Capture the cell that displays the provided text and extract its [x, y] central coordinate. 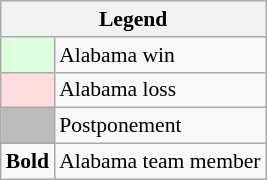
Alabama team member [160, 162]
Alabama loss [160, 90]
Postponement [160, 126]
Legend [134, 19]
Bold [28, 162]
Alabama win [160, 55]
